Search for the cell housing the specified text and yield its [x, y] center coordinate. 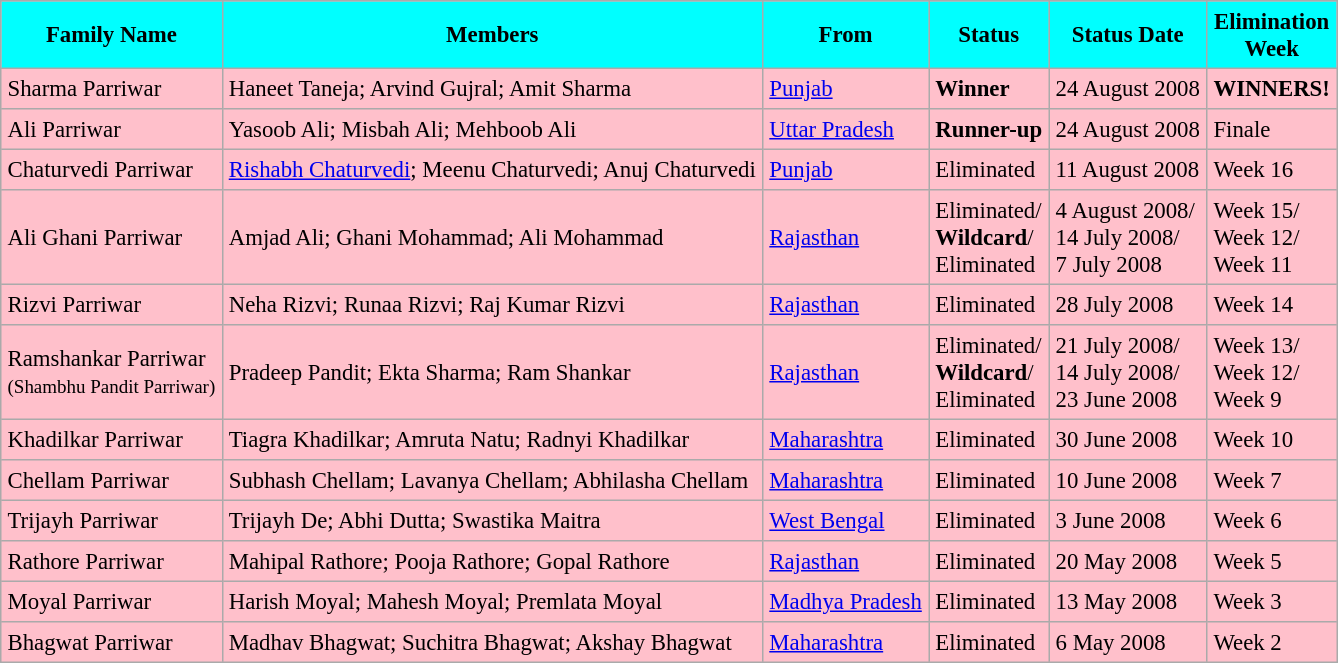
Subhash Chellam; Lavanya Chellam; Abhilasha Chellam [492, 480]
Mahipal Rathore; Pooja Rathore; Gopal Rathore [492, 561]
Chaturvedi Parriwar [112, 169]
6 May 2008 [1128, 642]
Trijayh De; Abhi Dutta; Swastika Maitra [492, 520]
Family Name [112, 35]
Pradeep Pandit; Ekta Sharma; Ram Shankar [492, 372]
Sharma Parriwar [112, 88]
Week 15/Week 12/Week 11 [1272, 237]
13 May 2008 [1128, 601]
Winner [989, 88]
Uttar Pradesh [846, 129]
Rishabh Chaturvedi; Meenu Chaturvedi; Anuj Chaturvedi [492, 169]
Status [989, 35]
Tiagra Khadilkar; Amruta Natu; Radnyi Khadilkar [492, 439]
Week 6 [1272, 520]
Madhya Pradesh [846, 601]
EliminationWeek [1272, 35]
Ali Ghani Parriwar [112, 237]
From [846, 35]
Week 10 [1272, 439]
11 August 2008 [1128, 169]
Trijayh Parriwar [112, 520]
WINNERS! [1272, 88]
Ramshankar Parriwar(Shambhu Pandit Parriwar) [112, 372]
Week 7 [1272, 480]
20 May 2008 [1128, 561]
Ali Parriwar [112, 129]
Week 3 [1272, 601]
28 July 2008 [1128, 304]
Amjad Ali; Ghani Mohammad; Ali Mohammad [492, 237]
Week 5 [1272, 561]
Week 2 [1272, 642]
Week 14 [1272, 304]
Runner-up [989, 129]
Harish Moyal; Mahesh Moyal; Premlata Moyal [492, 601]
10 June 2008 [1128, 480]
Members [492, 35]
Madhav Bhagwat; Suchitra Bhagwat; Akshay Bhagwat [492, 642]
Week 13/Week 12/Week 9 [1272, 372]
Finale [1272, 129]
Khadilkar Parriwar [112, 439]
West Bengal [846, 520]
Status Date [1128, 35]
Haneet Taneja; Arvind Gujral; Amit Sharma [492, 88]
30 June 2008 [1128, 439]
3 June 2008 [1128, 520]
21 July 2008/14 July 2008/23 June 2008 [1128, 372]
Bhagwat Parriwar [112, 642]
Moyal Parriwar [112, 601]
Rizvi Parriwar [112, 304]
Chellam Parriwar [112, 480]
4 August 2008/14 July 2008/7 July 2008 [1128, 237]
Yasoob Ali; Misbah Ali; Mehboob Ali [492, 129]
Neha Rizvi; Runaa Rizvi; Raj Kumar Rizvi [492, 304]
Rathore Parriwar [112, 561]
Week 16 [1272, 169]
